Identify which cell holds the provided text, then report its [X, Y] central coordinate. 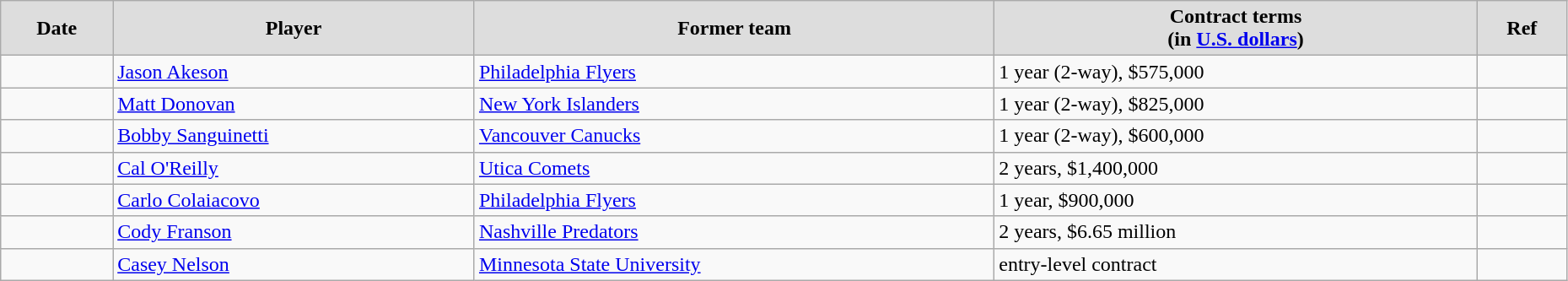
1 year, $900,000 [1237, 200]
Utica Comets [734, 168]
Ref [1522, 29]
Contract terms(in U.S. dollars) [1237, 29]
Jason Akeson [294, 72]
entry-level contract [1237, 264]
Nashville Predators [734, 232]
1 year (2-way), $575,000 [1237, 72]
Minnesota State University [734, 264]
New York Islanders [734, 104]
Bobby Sanguinetti [294, 136]
Casey Nelson [294, 264]
Cal O'Reilly [294, 168]
2 years, $6.65 million [1237, 232]
2 years, $1,400,000 [1237, 168]
Carlo Colaiacovo [294, 200]
Vancouver Canucks [734, 136]
Former team [734, 29]
1 year (2-way), $600,000 [1237, 136]
1 year (2-way), $825,000 [1237, 104]
Date [57, 29]
Player [294, 29]
Matt Donovan [294, 104]
Cody Franson [294, 232]
